Identify which cell holds the provided text, then report its [X, Y] central coordinate. 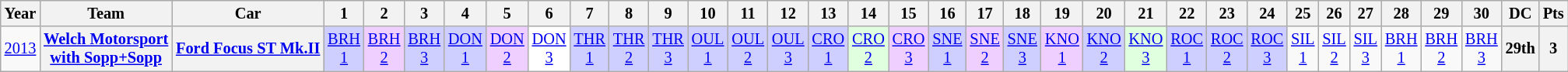
KNO3 [1146, 49]
KNO1 [1062, 49]
KNO2 [1104, 49]
17 [984, 13]
26 [1334, 13]
29th [1521, 49]
4 [465, 13]
SIL1 [1303, 49]
11 [748, 13]
27 [1366, 13]
21 [1146, 13]
12 [788, 13]
19 [1062, 13]
2013 [20, 49]
THR1 [589, 49]
10 [708, 13]
Car [247, 13]
SNE2 [984, 49]
28 [1401, 13]
OUL3 [788, 49]
CRO2 [868, 49]
Team [106, 13]
SNE1 [947, 49]
ROC1 [1187, 49]
Pts [1553, 13]
CRO3 [909, 49]
DON1 [465, 49]
30 [1482, 13]
13 [829, 13]
DC [1521, 13]
23 [1227, 13]
25 [1303, 13]
5 [507, 13]
SIL3 [1366, 49]
29 [1441, 13]
2 [384, 13]
18 [1023, 13]
CRO1 [829, 49]
7 [589, 13]
OUL2 [748, 49]
DON2 [507, 49]
SNE3 [1023, 49]
22 [1187, 13]
16 [947, 13]
Ford Focus ST Mk.II [247, 49]
20 [1104, 13]
14 [868, 13]
THR2 [629, 49]
SIL2 [1334, 49]
ROC3 [1268, 49]
8 [629, 13]
6 [549, 13]
9 [668, 13]
DON3 [549, 49]
1 [344, 13]
Year [20, 13]
15 [909, 13]
Welch Motorsportwith Sopp+Sopp [106, 49]
THR3 [668, 49]
OUL1 [708, 49]
24 [1268, 13]
ROC2 [1227, 49]
